Detect which cell encompasses the target text, then output its [X, Y] center coordinate. 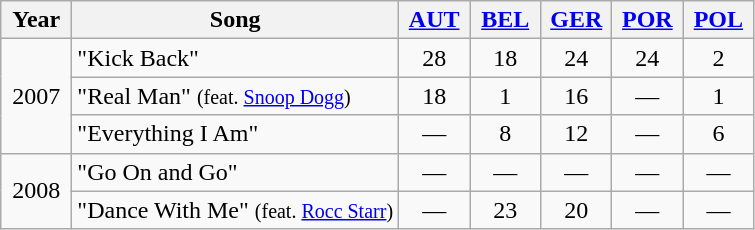
"Everything I Am" [236, 134]
23 [506, 210]
"Dance With Me" (feat. Rocc Starr) [236, 210]
AUT [434, 20]
"Kick Back" [236, 58]
"Go On and Go" [236, 172]
2008 [36, 191]
POL [718, 20]
BEL [506, 20]
2 [718, 58]
6 [718, 134]
"Real Man" (feat. Snoop Dogg) [236, 96]
28 [434, 58]
8 [506, 134]
Year [36, 20]
POR [648, 20]
GER [576, 20]
20 [576, 210]
16 [576, 96]
12 [576, 134]
2007 [36, 96]
Song [236, 20]
